Find where the given text appears and provide that cell's center as [X, Y] coordinate. 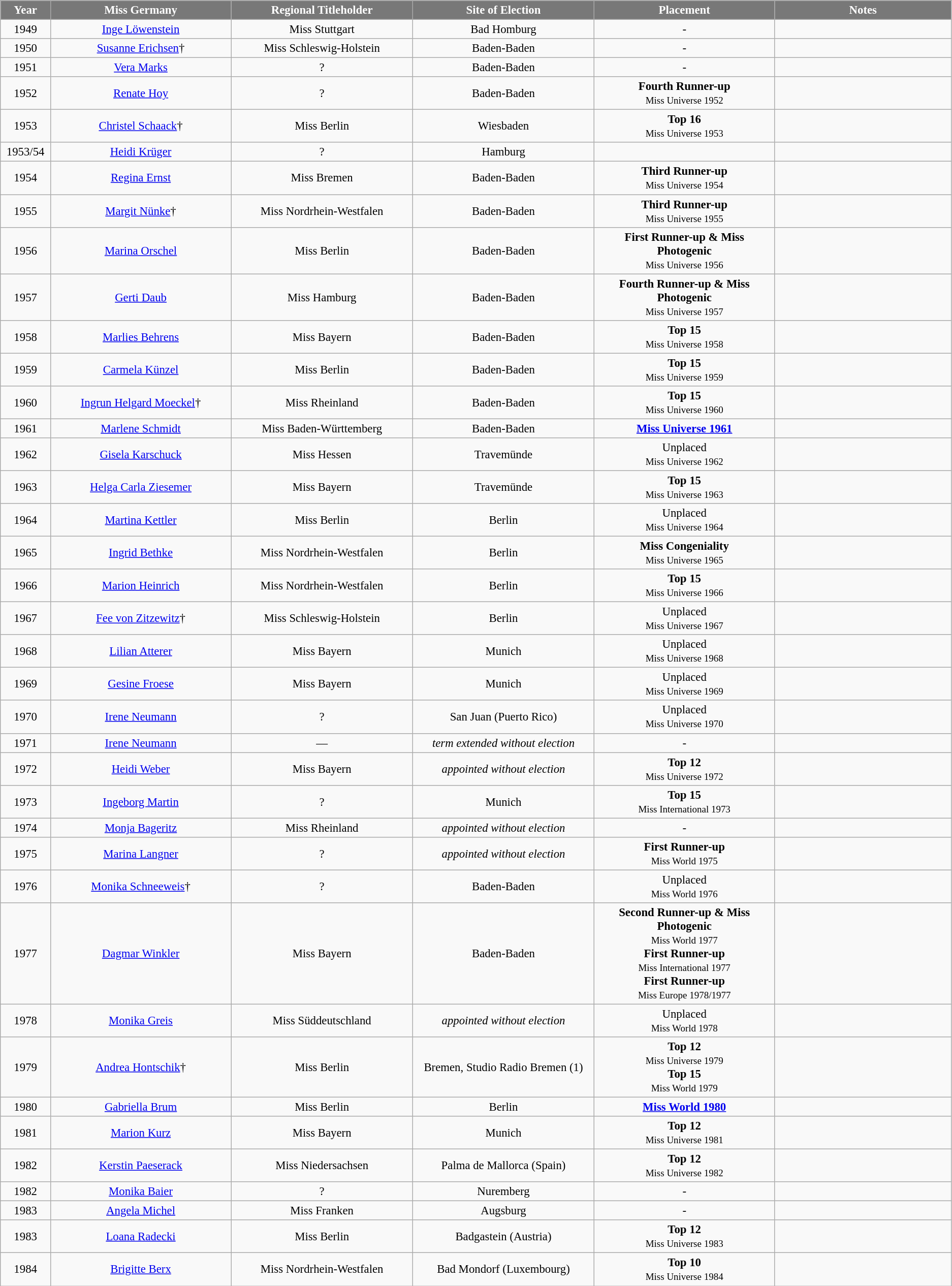
Miss World 1980 [684, 1107]
1962 [25, 454]
Heidi Krüger [141, 152]
1952 [25, 93]
1951 [25, 68]
Renate Hoy [141, 93]
Loana Radecki [141, 1237]
Monika Schneeweis† [141, 886]
1977 [25, 954]
Miss Germany [141, 10]
1953 [25, 126]
Miss Bremen [322, 178]
Augsburg [504, 1211]
Monja Bageritz [141, 828]
Marina Langner [141, 854]
Top 15Miss Universe 1963 [684, 487]
Andrea Hontschik† [141, 1067]
Top 12Miss Universe 1979Top 15Miss World 1979 [684, 1067]
1969 [25, 684]
1956 [25, 250]
Nuremberg [504, 1191]
1966 [25, 585]
Site of Election [504, 10]
Fee von Zitzewitz† [141, 619]
Miss Stuttgart [322, 29]
Heidi Weber [141, 769]
San Juan (Puerto Rico) [504, 717]
Miss Franken [322, 1211]
Angela Michel [141, 1211]
Marion Kurz [141, 1133]
Top 12Miss Universe 1982 [684, 1166]
Badgastein (Austria) [504, 1237]
UnplacedMiss Universe 1970 [684, 717]
1973 [25, 802]
1958 [25, 336]
1974 [25, 828]
UnplacedMiss Universe 1969 [684, 684]
1980 [25, 1107]
First Runner-upMiss World 1975 [684, 854]
1955 [25, 211]
Monika Greis [141, 1020]
Top 15Miss Universe 1966 [684, 585]
Vera Marks [141, 68]
Notes [863, 10]
1976 [25, 886]
UnplacedMiss Universe 1968 [684, 651]
1961 [25, 428]
Wiesbaden [504, 126]
Christel Schaack† [141, 126]
1968 [25, 651]
term extended without election [504, 743]
Brigitte Berx [141, 1269]
Miss Universe 1961 [684, 428]
Top 10Miss Universe 1984 [684, 1269]
UnplacedMiss Universe 1962 [684, 454]
Year [25, 10]
1979 [25, 1067]
Miss Süddeutschland [322, 1020]
Hamburg [504, 152]
1964 [25, 520]
Marion Heinrich [141, 585]
Miss Hessen [322, 454]
First Runner-up & Miss PhotogenicMiss Universe 1956 [684, 250]
1975 [25, 854]
1949 [25, 29]
Kerstin Paeserack [141, 1166]
1981 [25, 1133]
Palma de Mallorca (Spain) [504, 1166]
Top 15Miss Universe 1960 [684, 402]
Susanne Erichsen† [141, 48]
— [322, 743]
1954 [25, 178]
Top 15Miss International 1973 [684, 802]
Top 15Miss Universe 1958 [684, 336]
Monika Baier [141, 1191]
Marlene Schmidt [141, 428]
Miss Baden-Württemberg [322, 428]
Third Runner-upMiss Universe 1954 [684, 178]
Second Runner-up & Miss PhotogenicMiss World 1977First Runner-upMiss International 1977First Runner-upMiss Europe 1978/1977 [684, 954]
Gabriella Brum [141, 1107]
1957 [25, 297]
Ingeborg Martin [141, 802]
1960 [25, 402]
Ingrun Helgard Moeckel† [141, 402]
Dagmar Winkler [141, 954]
1953/54 [25, 152]
UnplacedMiss Universe 1967 [684, 619]
Gisela Karschuck [141, 454]
Helga Carla Ziesemer [141, 487]
Gesine Froese [141, 684]
Third Runner-upMiss Universe 1955 [684, 211]
Marlies Behrens [141, 336]
Gerti Daub [141, 297]
Lilian Atterer [141, 651]
1972 [25, 769]
Fourth Runner-upMiss Universe 1952 [684, 93]
Top 12Miss Universe 1981 [684, 1133]
Bremen, Studio Radio Bremen (1) [504, 1067]
Regional Titleholder [322, 10]
Miss CongenialityMiss Universe 1965 [684, 553]
Martina Kettler [141, 520]
1971 [25, 743]
1959 [25, 370]
1978 [25, 1020]
Miss Niedersachsen [322, 1166]
Top 12Miss Universe 1983 [684, 1237]
UnplacedMiss World 1978 [684, 1020]
1963 [25, 487]
1970 [25, 717]
Top 16Miss Universe 1953 [684, 126]
Bad Homburg [504, 29]
UnplacedMiss World 1976 [684, 886]
Miss Hamburg [322, 297]
Fourth Runner-up & Miss PhotogenicMiss Universe 1957 [684, 297]
Top 15Miss Universe 1959 [684, 370]
Carmela Künzel [141, 370]
Top 12Miss Universe 1972 [684, 769]
1984 [25, 1269]
Placement [684, 10]
Inge Löwenstein [141, 29]
Regina Ernst [141, 178]
Marina Orschel [141, 250]
1967 [25, 619]
Margit Nünke† [141, 211]
Bad Mondorf (Luxembourg) [504, 1269]
UnplacedMiss Universe 1964 [684, 520]
1965 [25, 553]
Ingrid Bethke [141, 553]
1950 [25, 48]
